Pinpoint the cell where the given text exists, returning its [X, Y] midpoint coordinate. 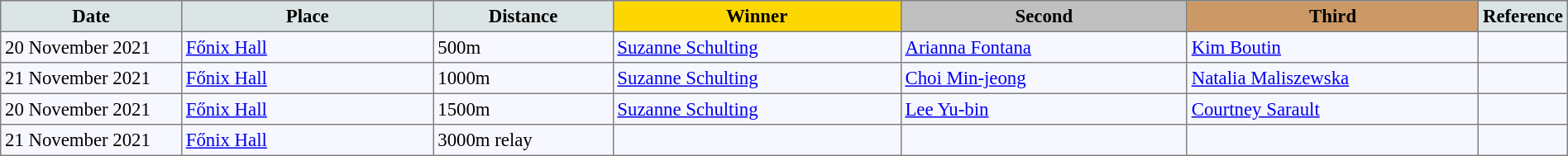
Reference [1523, 17]
3000m relay [523, 140]
Kim Boutin [1332, 47]
Third [1332, 17]
Natalia Maliszewska [1332, 78]
Place [307, 17]
1000m [523, 78]
1500m [523, 109]
Distance [523, 17]
Choi Min-jeong [1044, 78]
Winner [757, 17]
Lee Yu-bin [1044, 109]
Arianna Fontana [1044, 47]
500m [523, 47]
Date [91, 17]
Courtney Sarault [1332, 109]
Second [1044, 17]
